Provide the (x, y) coordinate of the cell's center where the given text is located.  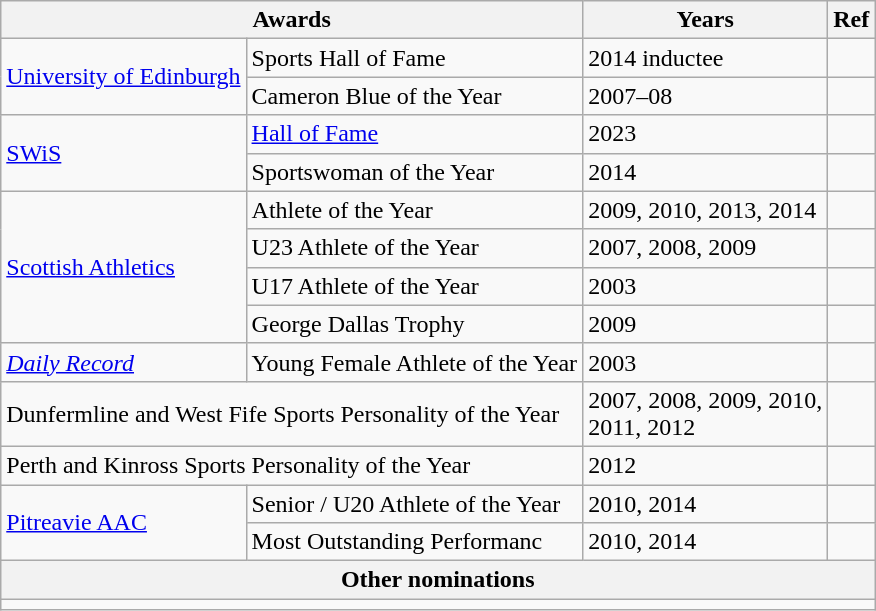
2014 inductee (706, 58)
2007, 2008, 2009, 2010,2011, 2012 (706, 414)
2012 (706, 465)
2009 (706, 324)
2023 (706, 134)
Senior / U20 Athlete of the Year (414, 503)
Awards (292, 20)
U23 Athlete of the Year (414, 248)
SWiS (124, 153)
Years (706, 20)
Daily Record (124, 362)
Sportswoman of the Year (414, 172)
Other nominations (438, 580)
2009, 2010, 2013, 2014 (706, 210)
Most Outstanding Performanc (414, 542)
Dunfermline and West Fife Sports Personality of the Year (292, 414)
Scottish Athletics (124, 267)
Cameron Blue of the Year (414, 96)
Sports Hall of Fame (414, 58)
Young Female Athlete of the Year (414, 362)
2007–08 (706, 96)
Pitreavie AAC (124, 522)
Hall of Fame (414, 134)
George Dallas Trophy (414, 324)
Ref (852, 20)
University of Edinburgh (124, 77)
Perth and Kinross Sports Personality of the Year (292, 465)
2014 (706, 172)
U17 Athlete of the Year (414, 286)
Athlete of the Year (414, 210)
2007, 2008, 2009 (706, 248)
